Provide the [x, y] coordinate of the cell's center where the given text is located.  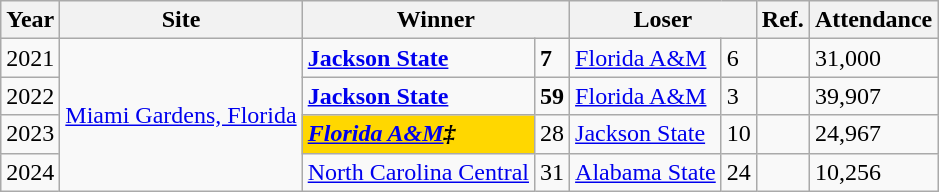
2021 [30, 58]
7 [552, 58]
10 [738, 134]
Ref. [782, 20]
North Carolina Central [418, 172]
Year [30, 20]
24,967 [873, 134]
2023 [30, 134]
31 [552, 172]
3 [738, 96]
59 [552, 96]
2024 [30, 172]
28 [552, 134]
Alabama State [646, 172]
6 [738, 58]
Winner [436, 20]
39,907 [873, 96]
Loser [664, 20]
Florida A&M‡ [418, 134]
Miami Gardens, Florida [181, 115]
24 [738, 172]
Site [181, 20]
Attendance [873, 20]
2022 [30, 96]
10,256 [873, 172]
31,000 [873, 58]
